Find where the given text appears and provide that cell's center as (X, Y) coordinate. 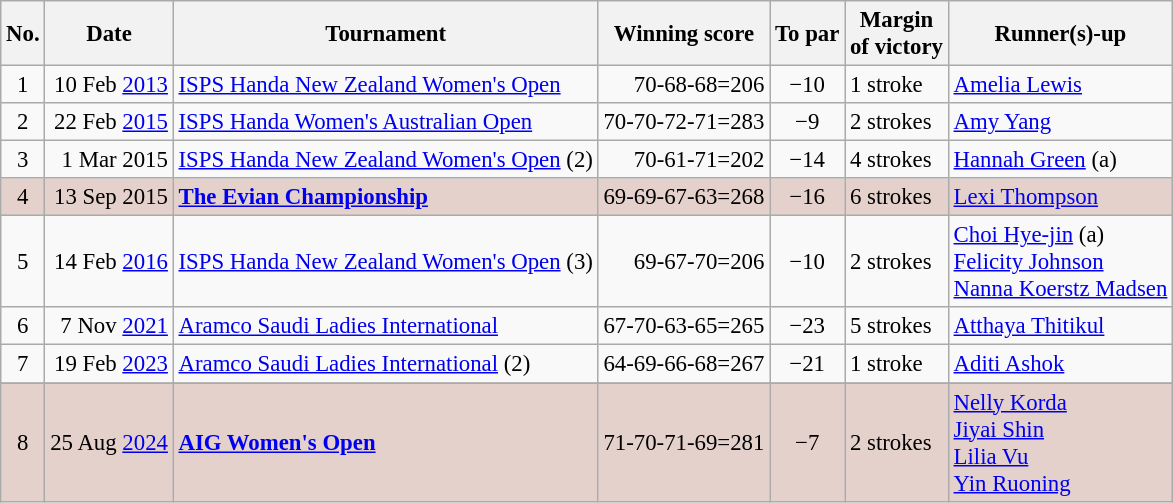
4 strokes (897, 160)
6 strokes (897, 197)
ISPS Handa Women's Australian Open (386, 122)
Date (109, 34)
Tournament (386, 34)
ISPS Handa New Zealand Women's Open (386, 85)
22 Feb 2015 (109, 122)
Aramco Saudi Ladies International (2) (386, 364)
−7 (808, 442)
−16 (808, 197)
6 (23, 327)
5 strokes (897, 327)
Hannah Green (a) (1060, 160)
70-61-71=202 (684, 160)
1 Mar 2015 (109, 160)
64-69-66-68=267 (684, 364)
Amelia Lewis (1060, 85)
14 Feb 2016 (109, 262)
19 Feb 2023 (109, 364)
71-70-71-69=281 (684, 442)
69-69-67-63=268 (684, 197)
7 Nov 2021 (109, 327)
Margin of victory (897, 34)
69-67-70=206 (684, 262)
−14 (808, 160)
Aditi Ashok (1060, 364)
ISPS Handa New Zealand Women's Open (2) (386, 160)
2 (23, 122)
The Evian Championship (386, 197)
8 (23, 442)
10 Feb 2013 (109, 85)
70-68-68=206 (684, 85)
70-70-72-71=283 (684, 122)
3 (23, 160)
Aramco Saudi Ladies International (386, 327)
Lexi Thompson (1060, 197)
Choi Hye-jin (a) Felicity Johnson Nanna Koerstz Madsen (1060, 262)
13 Sep 2015 (109, 197)
AIG Women's Open (386, 442)
5 (23, 262)
−21 (808, 364)
67-70-63-65=265 (684, 327)
Nelly Korda Jiyai Shin Lilia Vu Yin Ruoning (1060, 442)
Amy Yang (1060, 122)
25 Aug 2024 (109, 442)
−9 (808, 122)
Winning score (684, 34)
No. (23, 34)
ISPS Handa New Zealand Women's Open (3) (386, 262)
To par (808, 34)
Atthaya Thitikul (1060, 327)
−23 (808, 327)
7 (23, 364)
1 (23, 85)
4 (23, 197)
Runner(s)-up (1060, 34)
